Identify which cell holds the provided text, then report its (X, Y) central coordinate. 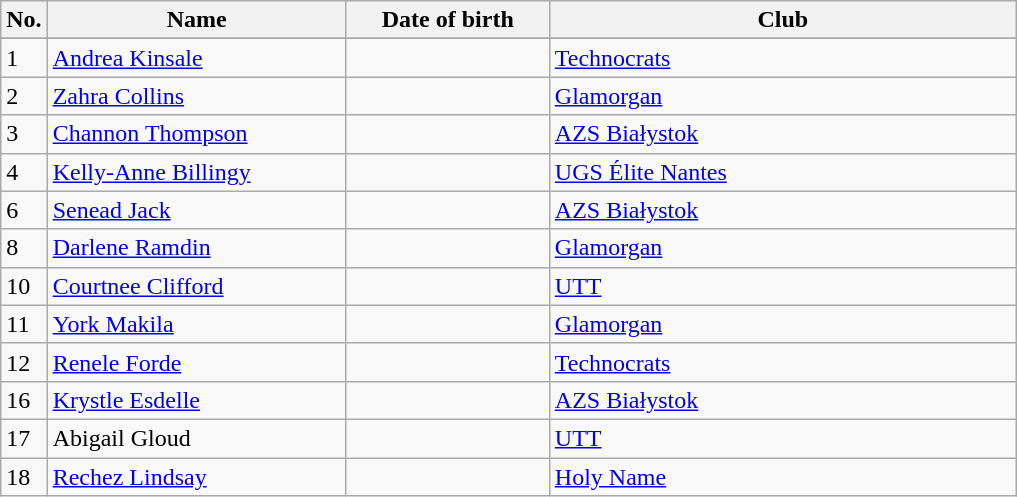
Name (196, 20)
Holy Name (782, 477)
Senead Jack (196, 210)
8 (24, 248)
17 (24, 438)
York Makila (196, 324)
Krystle Esdelle (196, 400)
6 (24, 210)
18 (24, 477)
16 (24, 400)
Kelly-Anne Billingy (196, 172)
UGS Élite Nantes (782, 172)
Darlene Ramdin (196, 248)
11 (24, 324)
Renele Forde (196, 362)
Abigail Gloud (196, 438)
Zahra Collins (196, 96)
Club (782, 20)
Channon Thompson (196, 134)
12 (24, 362)
No. (24, 20)
Andrea Kinsale (196, 58)
4 (24, 172)
2 (24, 96)
Rechez Lindsay (196, 477)
10 (24, 286)
Courtnee Clifford (196, 286)
3 (24, 134)
1 (24, 58)
Date of birth (448, 20)
